Locate the cell with the specified text and output its (x, y) center coordinate. 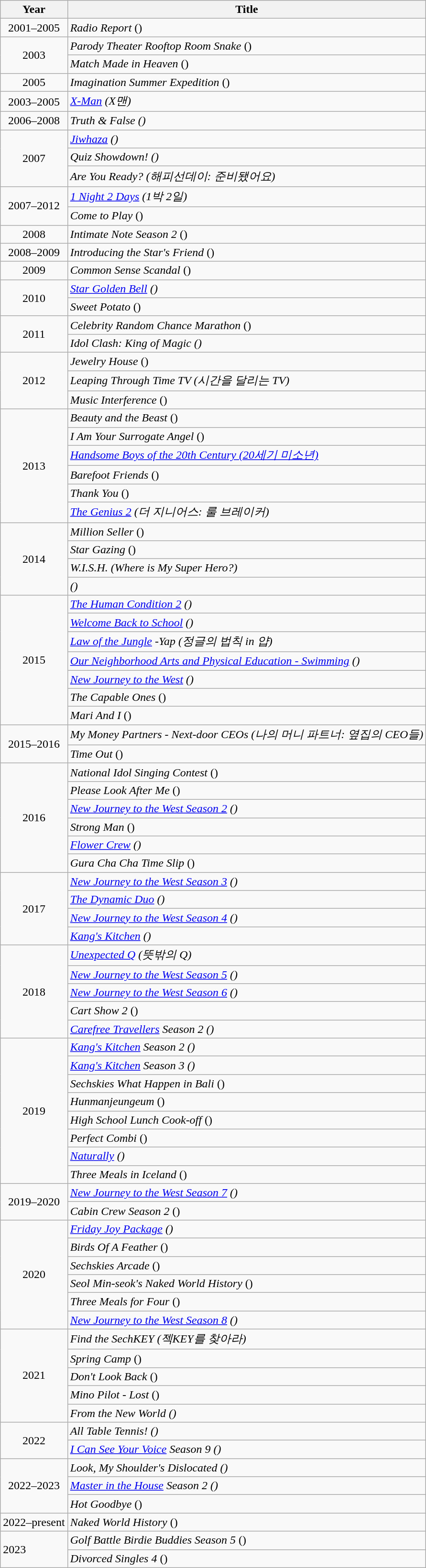
Hunmanjeungeum () (247, 1102)
Jewelry House () (247, 361)
2010 (34, 298)
Sechskies What Happen in Bali () (247, 1084)
All Table Tennis! () (247, 1431)
2007–2012 (34, 205)
Birds Of A Feather () (247, 1247)
Kang's Kitchen Season 3 () (247, 1065)
New Journey to the West Season 4 () (247, 918)
2003 (34, 55)
Star Golden Bell () (247, 289)
2023 (34, 1549)
Celebrity Random Chance Marathon () (247, 325)
2015–2016 (34, 744)
Kang's Kitchen () (247, 936)
I Can See Your Voice Season 9 () (247, 1450)
The Genius 2 (더 지니어스: 룰 브레이커) (247, 512)
Three Meals in Iceland () (247, 1174)
New Journey to the West Season 2 () (247, 808)
Naked World History () (247, 1522)
Quiz Showdown! () (247, 157)
2001–2005 (34, 28)
Million Seller () (247, 532)
2017 (34, 909)
New Journey to the West Season 5 () (247, 974)
Our Neighborhood Arts and Physical Education - Swimming () (247, 661)
() (247, 586)
2008 (34, 234)
The Capable Ones () (247, 698)
Sechskies Arcade () (247, 1266)
Master in the House Season 2 () (247, 1486)
The Dynamic Duo () (247, 900)
2013 (34, 465)
Sweet Potato () (247, 307)
Common Sense Scandal () (247, 270)
Law of the Jungle -Yap (정글의 법칙 in 얍) (247, 642)
2022 (34, 1440)
Strong Man () (247, 827)
2015 (34, 660)
Seol Min-seok's Naked World History () (247, 1284)
Friday Joy Package () (247, 1229)
Music Interference () (247, 400)
Perfect Combi () (247, 1138)
New Journey to the West Season 7 () (247, 1192)
2011 (34, 334)
Parody Theater Rooftop Room Snake () (247, 46)
Are You Ready? (해피선데이: 준비됐어요) (247, 177)
Radio Report () (247, 28)
Welcome Back to School () (247, 623)
Leaping Through Time TV (시간을 달리는 TV) (247, 381)
Cart Show 2 () (247, 1011)
Introducing the Star's Friend () (247, 252)
2003–2005 (34, 101)
Beauty and the Beast () (247, 418)
Please Look After Me () (247, 790)
2021 (34, 1376)
National Idol Singing Contest () (247, 772)
Don't Look Back () (247, 1376)
2022–2023 (34, 1486)
Divorced Singles 4 () (247, 1558)
Thank You () (247, 493)
2012 (34, 380)
2014 (34, 559)
Hot Goodbye () (247, 1504)
New Journey to the West Season 6 () (247, 993)
Unexpected Q (뜻밖의 Q) (247, 956)
New Journey to the West Season 3 () (247, 881)
New Journey to the West Season 8 () (247, 1320)
2009 (34, 270)
Imagination Summer Expedition () (247, 82)
Come to Play () (247, 216)
Jiwhaza () (247, 139)
2008–2009 (34, 252)
Naturally () (247, 1156)
Mino Pilot - Lost () (247, 1395)
Golf Battle Birdie Buddies Season 5 () (247, 1540)
1 Night 2 Days (1박 2일) (247, 197)
Idol Clash: King of Magic () (247, 343)
New Journey to the West () (247, 679)
Title (247, 10)
Gura Cha Cha Time Slip () (247, 863)
2018 (34, 992)
W.I.S.H. (Where is My Super Hero?) (247, 568)
My Money Partners - Next-door CEOs (나의 머니 파트너: 옆집의 CEO들) (247, 735)
Intimate Note Season 2 () (247, 234)
Year (34, 10)
Star Gazing () (247, 550)
The Human Condition 2 () (247, 604)
2005 (34, 82)
Look, My Shoulder's Dislocated () (247, 1468)
I Am Your Surrogate Angel () (247, 436)
Find the SechKEY (젝KEY를 찾아라) (247, 1340)
Time Out () (247, 754)
2007 (34, 159)
Truth & False () (247, 121)
Handsome Boys of the 20th Century (20세기 미소년) (247, 456)
2019 (34, 1111)
Three Meals for Four () (247, 1302)
Carefree Travellers Season 2 () (247, 1029)
Mari And I () (247, 716)
Flower Crew () (247, 845)
Match Made in Heaven () (247, 64)
2016 (34, 817)
2006–2008 (34, 121)
From the New World () (247, 1413)
Spring Camp () (247, 1358)
Kang's Kitchen Season 2 () (247, 1047)
2020 (34, 1274)
High School Lunch Cook-off () (247, 1120)
Barefoot Friends () (247, 475)
2022–present (34, 1522)
2019–2020 (34, 1202)
Cabin Crew Season 2 () (247, 1211)
X-Man (X맨) (247, 101)
